Return the (x, y) coordinate for the center point of the cell that contains the specified text.  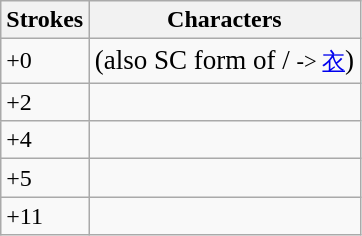
Characters (224, 20)
+2 (45, 102)
Strokes (45, 20)
+5 (45, 178)
+11 (45, 216)
+4 (45, 140)
(also SC form of / -> 衣) (224, 61)
+0 (45, 61)
